From the cell containing the given text, extract its center point as (x, y) coordinate. 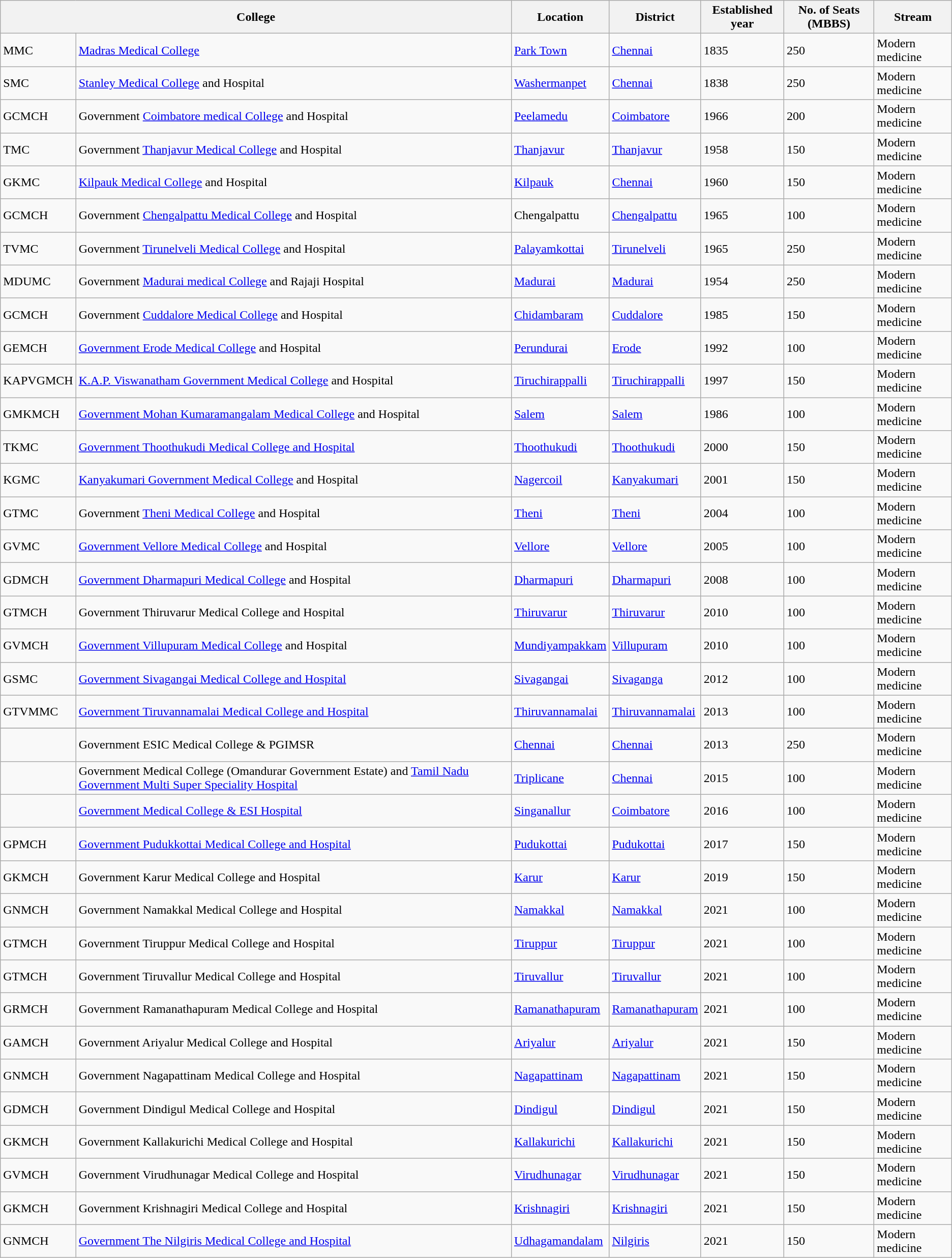
SMC (38, 83)
1966 (742, 116)
2012 (742, 678)
GKMC (38, 182)
K.A.P. Viswanatham Government Medical College and Hospital (293, 380)
2000 (742, 447)
GPMCH (38, 844)
2019 (742, 877)
College (256, 17)
Kilpauk (560, 182)
TVMC (38, 248)
Sivaganga (655, 678)
Government Namakkal Medical College and Hospital (293, 910)
2017 (742, 844)
GVMC (38, 546)
Government Krishnagiri Medical College and Hospital (293, 1208)
Tirunelveli (655, 248)
Government Virudhunagar Medical College and Hospital (293, 1175)
Government Pudukkottai Medical College and Hospital (293, 844)
GMKMCH (38, 414)
Cuddalore (655, 314)
Government Thanjavur Medical College and Hospital (293, 149)
Government Ramanathapuram Medical College and Hospital (293, 1010)
Kilpauk Medical College and Hospital (293, 182)
Government Thoothukudi Medical College and Hospital (293, 447)
2008 (742, 580)
2005 (742, 546)
Government Mohan Kumaramangalam Medical College and Hospital (293, 414)
Government Chengalpattu Medical College and Hospital (293, 216)
Government Tiruppur Medical College and Hospital (293, 943)
Government Kallakurichi Medical College and Hospital (293, 1142)
1992 (742, 348)
Government Thiruvarur Medical College and Hospital (293, 612)
2004 (742, 514)
GTMC (38, 514)
Park Town (560, 50)
Triplicane (560, 778)
GRMCH (38, 1010)
Peelamedu (560, 116)
Madras Medical College (293, 50)
Palayamkottai (560, 248)
Government Ariyalur Medical College and Hospital (293, 1042)
Stanley Medical College and Hospital (293, 83)
Washermanpet (560, 83)
Government Tiruvallur Medical College and Hospital (293, 976)
1986 (742, 414)
Established year (742, 17)
1838 (742, 83)
MMC (38, 50)
Government Madurai medical College and Rajaji Hospital (293, 282)
2001 (742, 480)
2016 (742, 811)
1958 (742, 149)
MDUMC (38, 282)
KGMC (38, 480)
Government Medical College & ESI Hospital (293, 811)
200 (829, 116)
Nilgiris (655, 1241)
Kanyakumari (655, 480)
2015 (742, 778)
Chidambaram (560, 314)
Kanyakumari Government Medical College and Hospital (293, 480)
1985 (742, 314)
Government ESIC Medical College & PGIMSR (293, 744)
1960 (742, 182)
Government Dharmapuri Medical College and Hospital (293, 580)
GEMCH (38, 348)
Government Nagapattinam Medical College and Hospital (293, 1076)
Singanallur (560, 811)
Location (560, 17)
GAMCH (38, 1042)
Government Coimbatore medical College and Hospital (293, 116)
Government Dindigul Medical College and Hospital (293, 1109)
GSMC (38, 678)
Perundurai (560, 348)
KAPVGMCH (38, 380)
Government Tiruvannamalai Medical College and Hospital (293, 712)
Udhagamandalam (560, 1241)
Erode (655, 348)
Sivagangai (560, 678)
Government Villupuram Medical College and Hospital (293, 646)
TMC (38, 149)
1954 (742, 282)
Government Sivagangai Medical College and Hospital (293, 678)
1997 (742, 380)
Mundiyampakkam (560, 646)
GTVMMC (38, 712)
Government Tirunelveli Medical College and Hospital (293, 248)
Nagercoil (560, 480)
No. of Seats (MBBS) (829, 17)
Villupuram (655, 646)
Government Medical College (Omandurar Government Estate) and Tamil Nadu Government Multi Super Speciality Hospital (293, 778)
TKMC (38, 447)
Government Theni Medical College and Hospital (293, 514)
Government Cuddalore Medical College and Hospital (293, 314)
Government Karur Medical College and Hospital (293, 877)
Government The Nilgiris Medical College and Hospital (293, 1241)
Government Erode Medical College and Hospital (293, 348)
Government Vellore Medical College and Hospital (293, 546)
District (655, 17)
Stream (913, 17)
1835 (742, 50)
